Determine the [X, Y] coordinate at the center of the cell enclosing the given text.  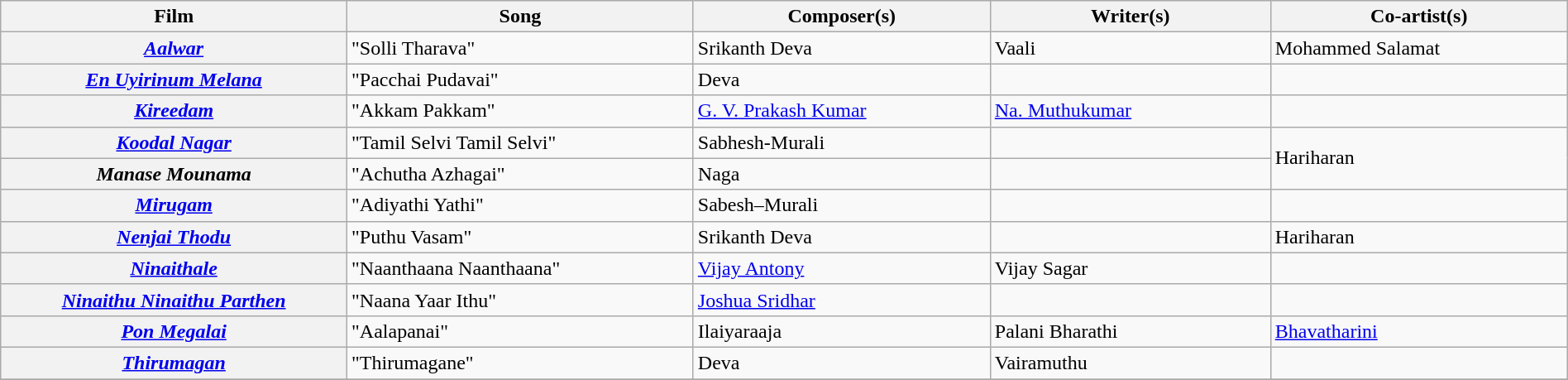
En Uyirinum Melana [174, 79]
"Puthu Vasam" [521, 237]
Manase Mounama [174, 174]
"Thirumagane" [521, 363]
Thirumagan [174, 363]
Writer(s) [1130, 17]
Vijay Antony [842, 268]
Naga [842, 174]
Kireedam [174, 111]
Song [521, 17]
"Aalapanai" [521, 331]
Film [174, 17]
"Akkam Pakkam" [521, 111]
Sabesh–Murali [842, 205]
"Adiyathi Yathi" [521, 205]
"Naanthaana Naanthaana" [521, 268]
Mohammed Salamat [1419, 48]
"Tamil Selvi Tamil Selvi" [521, 142]
Ninaithale [174, 268]
Ninaithu Ninaithu Parthen [174, 300]
Co-artist(s) [1419, 17]
"Pacchai Pudavai" [521, 79]
Na. Muthukumar [1130, 111]
Palani Bharathi [1130, 331]
Composer(s) [842, 17]
Pon Megalai [174, 331]
Koodal Nagar [174, 142]
Vairamuthu [1130, 363]
Ilaiyaraaja [842, 331]
"Solli Tharava" [521, 48]
Mirugam [174, 205]
"Naana Yaar Ithu" [521, 300]
"Achutha Azhagai" [521, 174]
Vaali [1130, 48]
G. V. Prakash Kumar [842, 111]
Nenjai Thodu [174, 237]
Vijay Sagar [1130, 268]
Sabhesh-Murali [842, 142]
Joshua Sridhar [842, 300]
Bhavatharini [1419, 331]
Aalwar [174, 48]
